Search for the cell housing the specified text and yield its (X, Y) center coordinate. 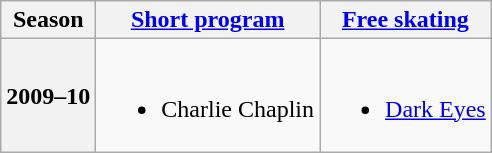
Charlie Chaplin (208, 96)
Free skating (406, 20)
Dark Eyes (406, 96)
2009–10 (48, 96)
Short program (208, 20)
Season (48, 20)
